Provide the [x, y] coordinate of the cell's center where the given text is located.  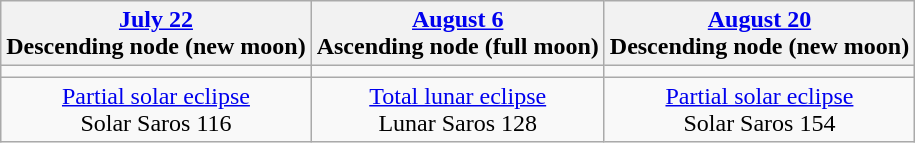
Partial solar eclipseSolar Saros 154 [759, 110]
August 20Descending node (new moon) [759, 34]
Total lunar eclipseLunar Saros 128 [458, 110]
Partial solar eclipseSolar Saros 116 [156, 110]
July 22Descending node (new moon) [156, 34]
August 6Ascending node (full moon) [458, 34]
